Output the (X, Y) coordinate of the center of the cell containing the given text.  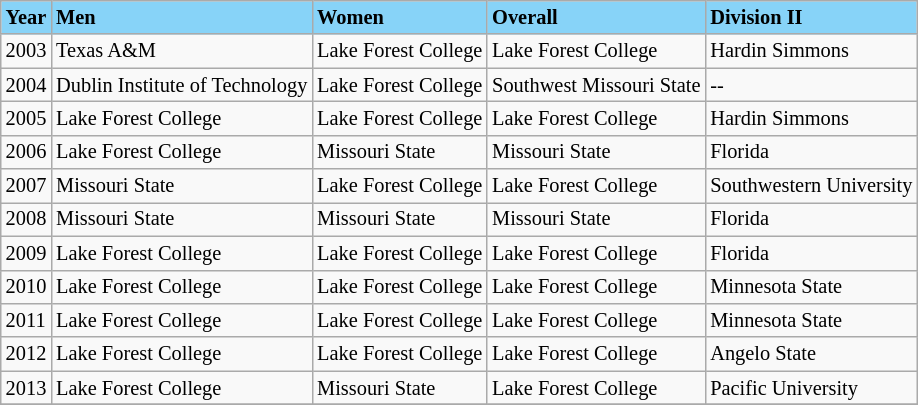
Year (26, 17)
2008 (26, 219)
Men (182, 17)
2009 (26, 253)
2010 (26, 287)
Southwestern University (811, 186)
2007 (26, 186)
2006 (26, 152)
2012 (26, 354)
Pacific University (811, 388)
Texas A&M (182, 51)
Division II (811, 17)
2005 (26, 118)
Dublin Institute of Technology (182, 85)
-- (811, 85)
2011 (26, 320)
2004 (26, 85)
2003 (26, 51)
Angelo State (811, 354)
Women (400, 17)
2013 (26, 388)
Southwest Missouri State (596, 85)
Overall (596, 17)
